Provide the [X, Y] coordinate of the cell's center where the given text is located.  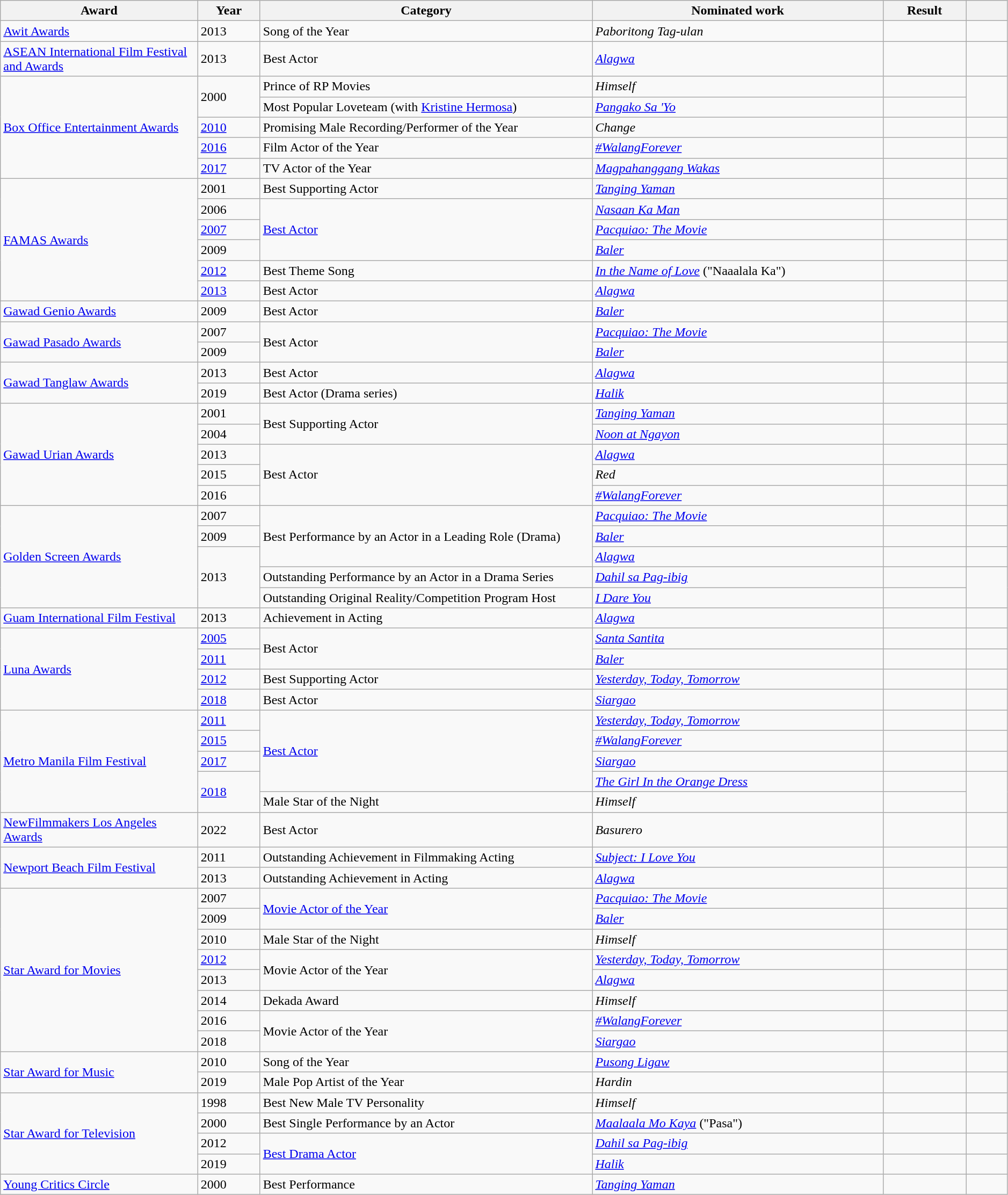
Gawad Urian Awards [99, 454]
Best Theme Song [426, 270]
2004 [229, 434]
Star Award for Movies [99, 969]
Luna Awards [99, 669]
2014 [229, 1001]
Outstanding Performance by an Actor in a Drama Series [426, 577]
Young Critics Circle [99, 1184]
Pangako Sa 'Yo [738, 107]
2006 [229, 209]
Noon at Ngayon [738, 434]
Nasaan Ka Man [738, 209]
Best Actor (Drama series) [426, 393]
Outstanding Original Reality/Competition Program Host [426, 598]
Pusong Ligaw [738, 1062]
Golden Screen Awards [99, 556]
Guam International Film Festival [99, 618]
Best Drama Actor [426, 1154]
Prince of RP Movies [426, 86]
FAMAS Awards [99, 240]
Paboritong Tag-ulan [738, 31]
Outstanding Achievement in Acting [426, 878]
Basurero [738, 829]
Year [229, 11]
Star Award for Music [99, 1072]
Nominated work [738, 11]
TV Actor of the Year [426, 168]
Film Actor of the Year [426, 148]
Box Office Entertainment Awards [99, 127]
Metro Manila Film Festival [99, 761]
NewFilmmakers Los Angeles Awards [99, 829]
I Dare You [738, 598]
Newport Beach Film Festival [99, 867]
Category [426, 11]
ASEAN International Film Festival and Awards [99, 59]
Gawad Pasado Awards [99, 342]
Result [925, 11]
Star Award for Television [99, 1133]
Award [99, 11]
Best Performance by an Actor in a Leading Role (Drama) [426, 536]
Magpahanggang Wakas [738, 168]
Subject: I Love You [738, 857]
Male Pop Artist of the Year [426, 1082]
The Girl In the Orange Dress [738, 781]
Outstanding Achievement in Filmmaking Acting [426, 857]
Maalaala Mo Kaya ("Pasa") [738, 1123]
Gawad Tanglaw Awards [99, 383]
1998 [229, 1103]
In the Name of Love ("Naaalala Ka") [738, 270]
Change [738, 127]
Awit Awards [99, 31]
Best Single Performance by an Actor [426, 1123]
Best Performance [426, 1184]
2022 [229, 829]
Santa Santita [738, 639]
Gawad Genio Awards [99, 312]
Best New Male TV Personality [426, 1103]
Dekada Award [426, 1001]
2005 [229, 639]
Hardin [738, 1082]
Red [738, 475]
Most Popular Loveteam (with Kristine Hermosa) [426, 107]
Achievement in Acting [426, 618]
Promising Male Recording/Performer of the Year [426, 127]
